Search for the cell housing the specified text and yield its [X, Y] center coordinate. 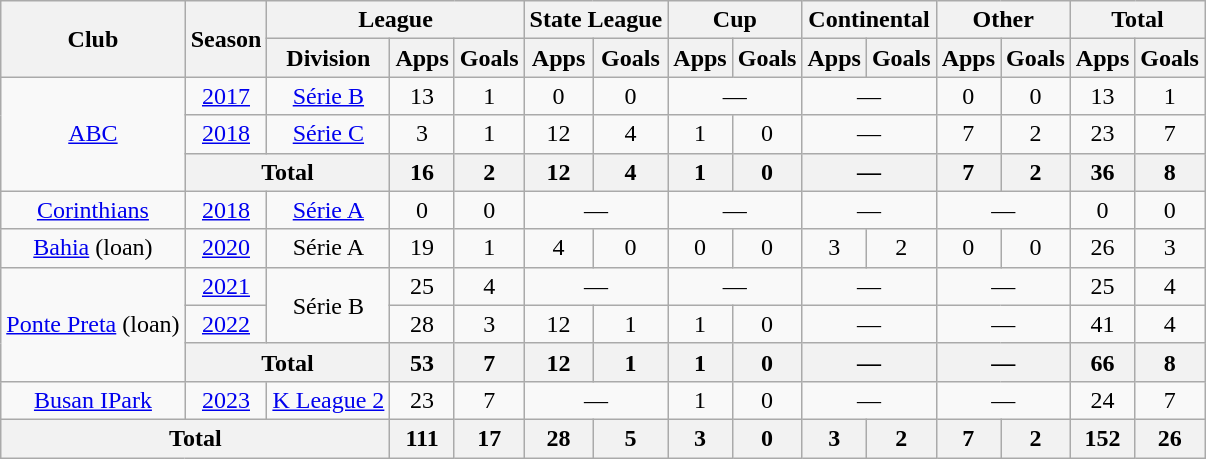
16 [422, 172]
111 [422, 438]
ABC [93, 134]
K League 2 [328, 400]
Corinthians [93, 210]
66 [1102, 362]
Club [93, 39]
Busan IPark [93, 400]
Season [226, 39]
2020 [226, 248]
Division [328, 58]
19 [422, 248]
2017 [226, 96]
Bahia (loan) [93, 248]
Cup [735, 20]
Other [1003, 20]
Ponte Preta (loan) [93, 324]
36 [1102, 172]
2021 [226, 286]
41 [1102, 324]
24 [1102, 400]
State League [596, 20]
152 [1102, 438]
2022 [226, 324]
Continental [869, 20]
League [396, 20]
17 [489, 438]
53 [422, 362]
5 [630, 438]
Série C [328, 134]
2023 [226, 400]
